Find where the given text appears and provide that cell's center as [x, y] coordinate. 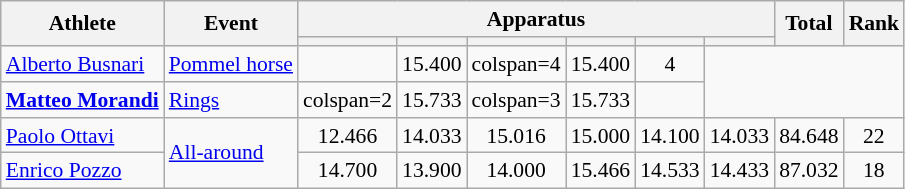
Pommel horse [231, 64]
Apparatus [536, 19]
Athlete [82, 24]
Rings [231, 100]
Rank [874, 24]
All-around [231, 154]
13.900 [432, 171]
84.648 [808, 136]
Matteo Morandi [82, 100]
Event [231, 24]
Alberto Busnari [82, 64]
14.433 [740, 171]
4 [670, 64]
15.000 [600, 136]
14.700 [348, 171]
colspan=2 [348, 100]
Enrico Pozzo [82, 171]
Total [808, 24]
colspan=3 [516, 100]
12.466 [348, 136]
14.533 [670, 171]
15.016 [516, 136]
22 [874, 136]
colspan=4 [516, 64]
14.100 [670, 136]
14.000 [516, 171]
15.466 [600, 171]
Paolo Ottavi [82, 136]
18 [874, 171]
87.032 [808, 171]
